Return the [X, Y] coordinate for the center point of the cell that contains the specified text.  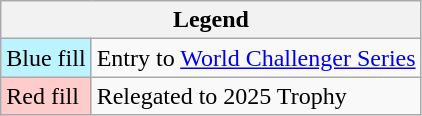
Relegated to 2025 Trophy [256, 96]
Entry to World Challenger Series [256, 58]
Red fill [46, 96]
Blue fill [46, 58]
Legend [211, 20]
